Determine the (x, y) coordinate at the center of the cell enclosing the given text.  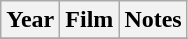
Film (90, 20)
Notes (153, 20)
Year (30, 20)
